Determine the [X, Y] coordinate at the center of the cell enclosing the given text.  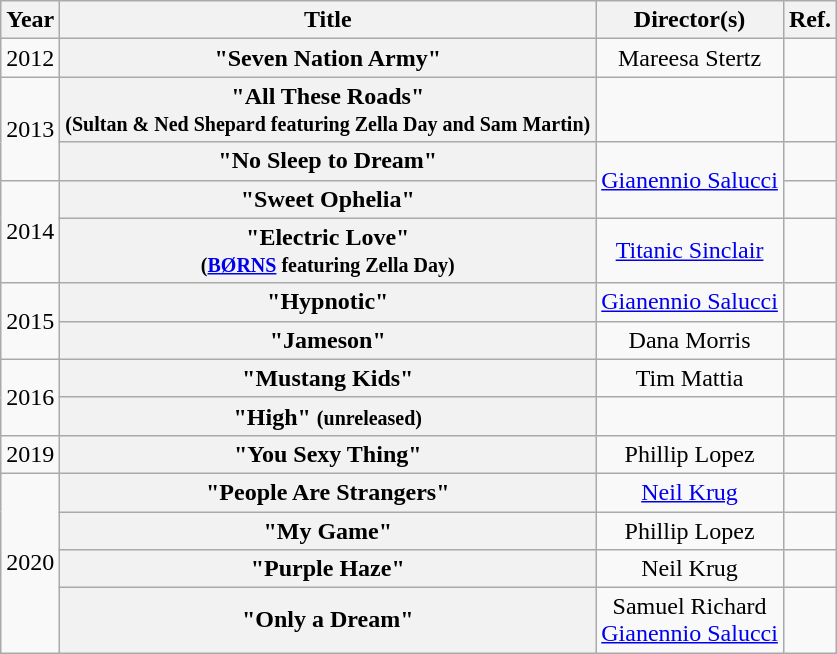
Mareesa Stertz [690, 58]
"You Sexy Thing" [328, 454]
"Hypnotic" [328, 302]
"People Are Strangers" [328, 492]
"Purple Haze" [328, 569]
"Jameson" [328, 340]
Title [328, 20]
Director(s) [690, 20]
"Mustang Kids" [328, 378]
2012 [30, 58]
Year [30, 20]
"Only a Dream" [328, 620]
"All These Roads"(Sultan & Ned Shepard featuring Zella Day and Sam Martin) [328, 110]
2015 [30, 321]
"No Sleep to Dream" [328, 161]
Tim Mattia [690, 378]
Ref. [810, 20]
Dana Morris [690, 340]
"High" (unreleased) [328, 416]
"Sweet Ophelia" [328, 199]
2014 [30, 232]
2013 [30, 128]
"Seven Nation Army" [328, 58]
Samuel RichardGianennio Salucci [690, 620]
2016 [30, 397]
2020 [30, 562]
2019 [30, 454]
Titanic Sinclair [690, 250]
"Electric Love"(BØRNS featuring Zella Day) [328, 250]
"My Game" [328, 531]
